Output the [x, y] coordinate of the center of the cell containing the given text.  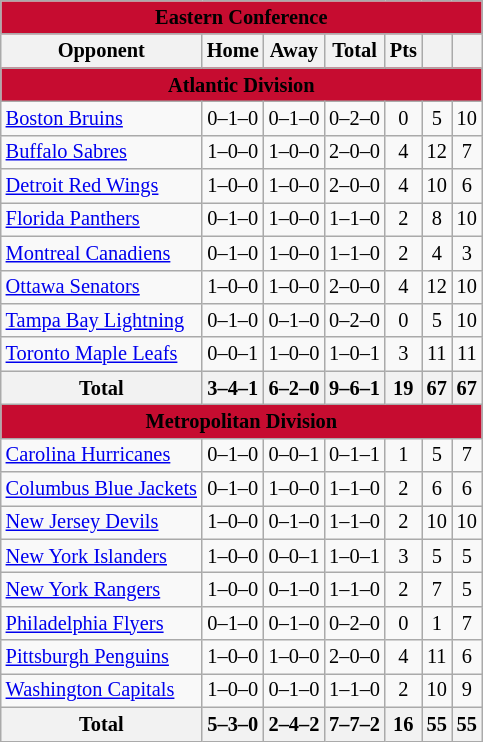
New York Islanders [102, 556]
Eastern Conference [242, 17]
8 [437, 219]
Pittsburgh Penguins [102, 657]
9 [467, 690]
Toronto Maple Leafs [102, 354]
Florida Panthers [102, 219]
9–6–1 [354, 388]
Detroit Red Wings [102, 186]
Away [294, 51]
New Jersey Devils [102, 522]
6–2–0 [294, 388]
Atlantic Division [242, 85]
Home [233, 51]
19 [404, 388]
Carolina Hurricanes [102, 455]
Ottawa Senators [102, 287]
New York Rangers [102, 589]
Boston Bruins [102, 118]
Opponent [102, 51]
7–7–2 [354, 724]
Columbus Blue Jackets [102, 489]
2–4–2 [294, 724]
Washington Capitals [102, 690]
Pts [404, 51]
0–1–1 [354, 455]
Montreal Canadiens [102, 253]
5–3–0 [233, 724]
Philadelphia Flyers [102, 623]
Metropolitan Division [242, 421]
3–4–1 [233, 388]
16 [404, 724]
Buffalo Sabres [102, 152]
Tampa Bay Lightning [102, 320]
